Search for the cell housing the specified text and yield its [x, y] center coordinate. 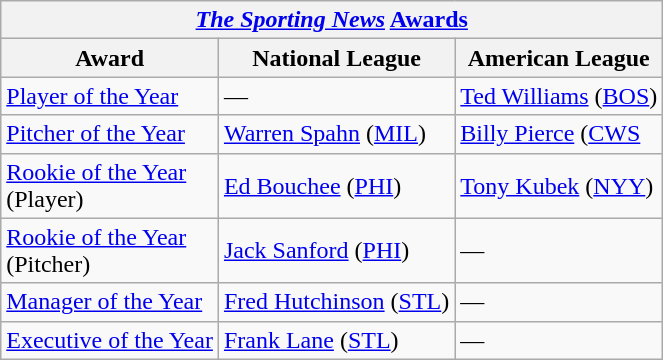
Ted Williams (BOS) [559, 96]
Manager of the Year [110, 302]
Rookie of the Year(Pitcher) [110, 250]
Award [110, 58]
National League [336, 58]
Warren Spahn (MIL) [336, 134]
Frank Lane (STL) [336, 340]
Ed Bouchee (PHI) [336, 186]
The Sporting News Awards [332, 20]
Fred Hutchinson (STL) [336, 302]
Executive of the Year [110, 340]
American League [559, 58]
Rookie of the Year(Player) [110, 186]
Pitcher of the Year [110, 134]
Jack Sanford (PHI) [336, 250]
Tony Kubek (NYY) [559, 186]
Player of the Year [110, 96]
Billy Pierce (CWS [559, 134]
